Provide the (X, Y) coordinate of the cell's center where the given text is located.  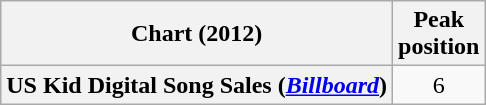
Chart (2012) (197, 34)
6 (439, 85)
Peakposition (439, 34)
US Kid Digital Song Sales (Billboard) (197, 85)
